Locate the cell with the specified text and output its (X, Y) center coordinate. 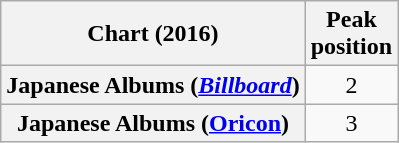
3 (351, 123)
2 (351, 85)
Peakposition (351, 34)
Japanese Albums (Oricon) (153, 123)
Chart (2016) (153, 34)
Japanese Albums (Billboard) (153, 85)
